Determine the (x, y) coordinate at the center of the cell enclosing the given text.  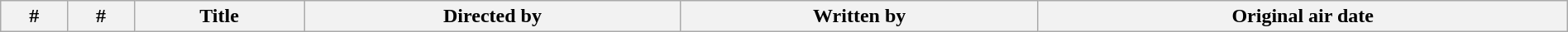
Directed by (493, 16)
Original air date (1303, 16)
Title (218, 16)
Written by (859, 16)
